Scan for the cell matching the given text and deliver its [x, y] coordinate at center. 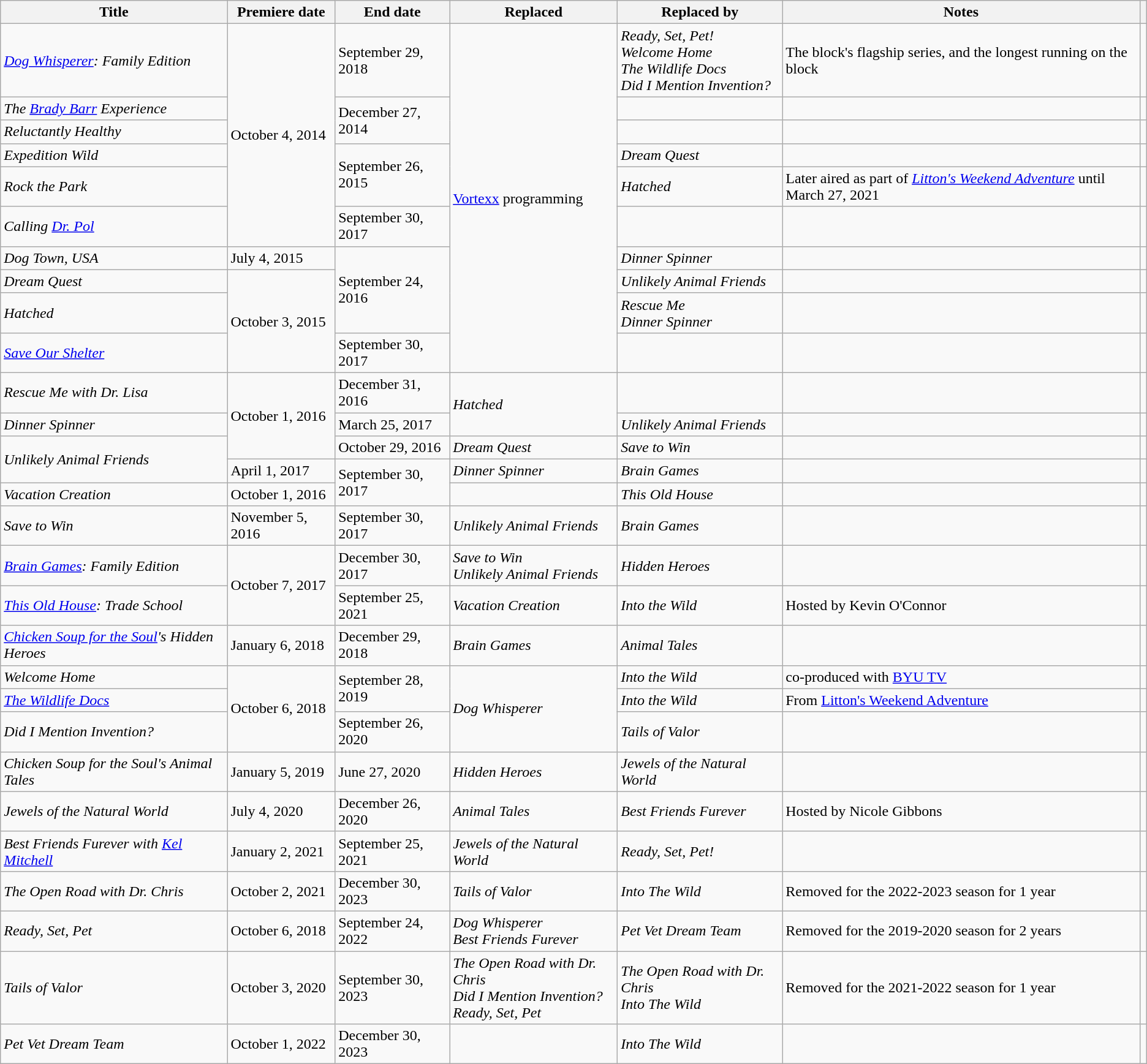
Premiere date [281, 12]
Expedition Wild [114, 155]
Chicken Soup for the Soul's Hidden Heroes [114, 646]
Hosted by Nicole Gibbons [961, 811]
The Brady Barr Experience [114, 108]
Removed for the 2021-2022 season for 1 year [961, 987]
September 29, 2018 [392, 60]
September 24, 2016 [392, 289]
End date [392, 12]
Calling Dr. Pol [114, 227]
June 27, 2020 [392, 772]
Later aired as part of Litton's Weekend Adventure until March 27, 2021 [961, 186]
The Wildlife Docs [114, 700]
Title [114, 12]
Notes [961, 12]
December 27, 2014 [392, 120]
October 3, 2015 [281, 321]
Ready, Set, Pet!Welcome HomeThe Wildlife DocsDid I Mention Invention? [700, 60]
January 6, 2018 [281, 646]
Removed for the 2022-2023 season for 1 year [961, 891]
Vortexx programming [534, 198]
September 26, 2015 [392, 175]
January 5, 2019 [281, 772]
October 7, 2017 [281, 586]
April 1, 2017 [281, 471]
The Open Road with Dr. ChrisDid I Mention Invention?Ready, Set, Pet [534, 987]
March 25, 2017 [392, 424]
December 29, 2018 [392, 646]
Best Friends Furever with Kel Mitchell [114, 851]
October 4, 2014 [281, 135]
Best Friends Furever [700, 811]
This Old House [700, 494]
The block's flagship series, and the longest running on the block [961, 60]
November 5, 2016 [281, 526]
Ready, Set, Pet! [700, 851]
December 31, 2016 [392, 392]
September 26, 2020 [392, 731]
October 3, 2020 [281, 987]
October 2, 2021 [281, 891]
Brain Games: Family Edition [114, 566]
Rock the Park [114, 186]
Removed for the 2019-2020 season for 2 years [961, 931]
Welcome Home [114, 677]
Dog WhispererBest Friends Furever [534, 931]
Rescue MeDinner Spinner [700, 312]
December 26, 2020 [392, 811]
Dog Whisperer: Family Edition [114, 60]
Dog Whisperer [534, 708]
Save Our Shelter [114, 353]
Hosted by Kevin O'Connor [961, 605]
The Open Road with Dr. Chris [114, 891]
September 28, 2019 [392, 689]
Rescue Me with Dr. Lisa [114, 392]
Chicken Soup for the Soul's Animal Tales [114, 772]
Reluctantly Healthy [114, 132]
Did I Mention Invention? [114, 731]
July 4, 2020 [281, 811]
This Old House: Trade School [114, 605]
September 30, 2023 [392, 987]
From Litton's Weekend Adventure [961, 700]
Save to WinUnlikely Animal Friends [534, 566]
The Open Road with Dr. ChrisInto The Wild [700, 987]
Dog Town, USA [114, 258]
October 1, 2022 [281, 1044]
September 24, 2022 [392, 931]
Replaced by [700, 12]
December 30, 2017 [392, 566]
July 4, 2015 [281, 258]
January 2, 2021 [281, 851]
Replaced [534, 12]
co-produced with BYU TV [961, 677]
Ready, Set, Pet [114, 931]
October 29, 2016 [392, 448]
